Return [x, y] of the center of cell containing provided text 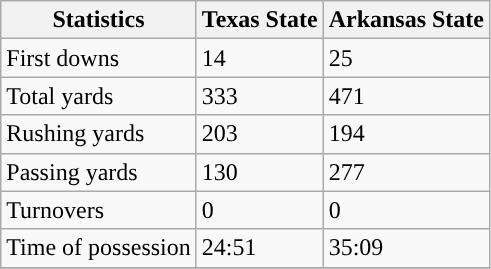
Passing yards [99, 172]
333 [260, 96]
Total yards [99, 96]
203 [260, 134]
24:51 [260, 248]
35:09 [406, 248]
130 [260, 172]
Turnovers [99, 210]
25 [406, 58]
14 [260, 58]
Arkansas State [406, 20]
Time of possession [99, 248]
Statistics [99, 20]
277 [406, 172]
Texas State [260, 20]
194 [406, 134]
471 [406, 96]
Rushing yards [99, 134]
First downs [99, 58]
